Search for the cell housing the specified text and yield its [x, y] center coordinate. 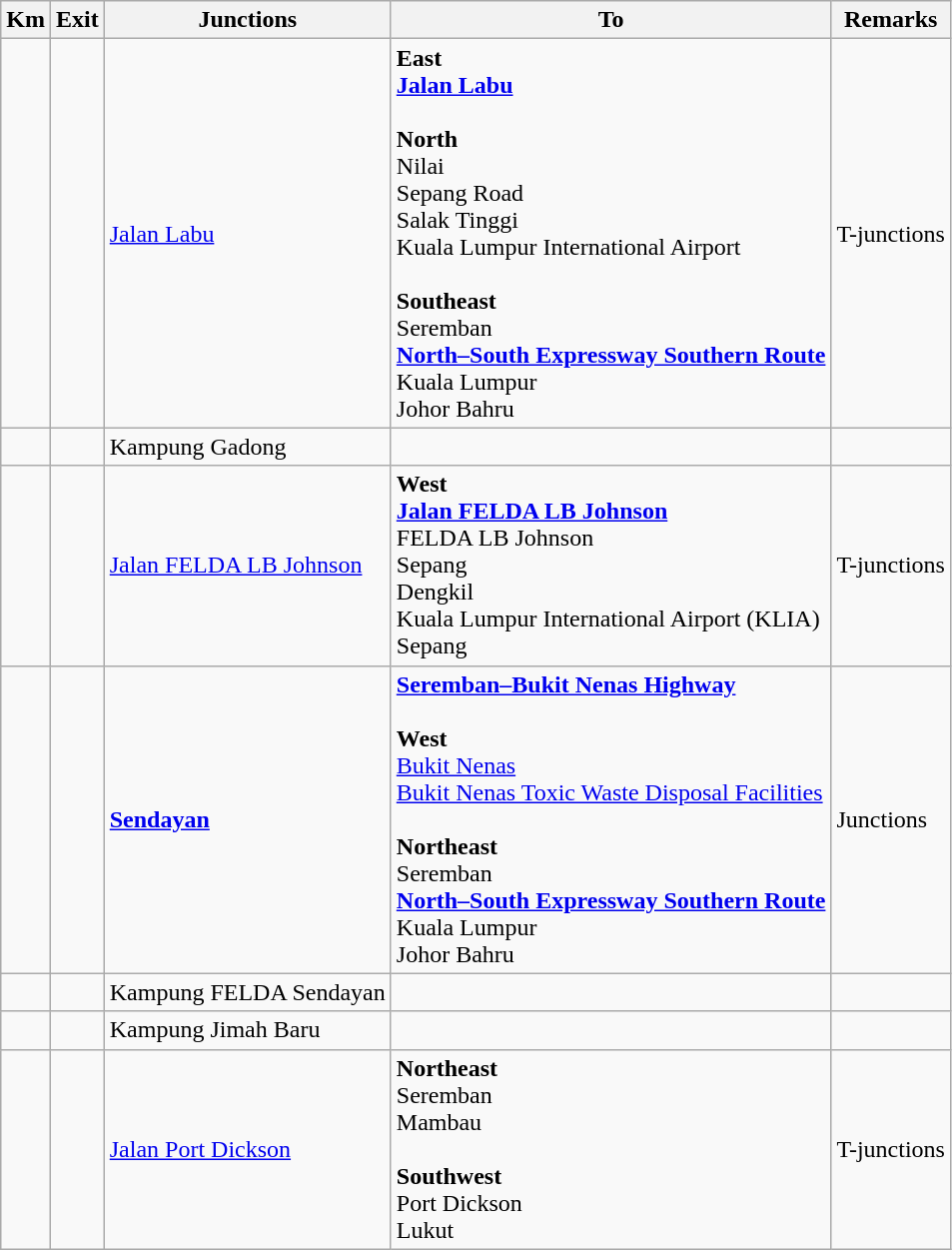
Kampung Jimah Baru [248, 1030]
Jalan Labu [248, 234]
West Jalan FELDA LB JohnsonFELDA LB JohnsonSepangDengkilKuala Lumpur International Airport (KLIA) Sepang [611, 566]
Jalan FELDA LB Johnson [248, 566]
Sendayan [248, 819]
Jalan Port Dickson [248, 1149]
Km [26, 20]
Exit [77, 20]
To [611, 20]
Northeast Seremban MambauSouthwest Port Dickson Lukut [611, 1149]
Remarks [891, 20]
Kampung FELDA Sendayan [248, 992]
Kampung Gadong [248, 447]
